Find where the given text appears and provide that cell's center as [x, y] coordinate. 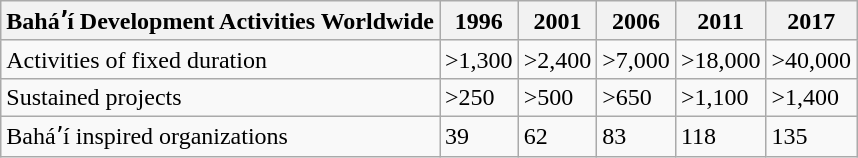
>650 [636, 97]
83 [636, 136]
Baháʼí inspired organizations [220, 136]
135 [812, 136]
Activities of fixed duration [220, 59]
2017 [812, 21]
>1,100 [720, 97]
118 [720, 136]
Sustained projects [220, 97]
Baháʼí Development Activities Worldwide [220, 21]
2001 [558, 21]
>7,000 [636, 59]
2011 [720, 21]
>40,000 [812, 59]
>500 [558, 97]
62 [558, 136]
39 [480, 136]
>1,400 [812, 97]
2006 [636, 21]
1996 [480, 21]
>250 [480, 97]
>2,400 [558, 59]
>1,300 [480, 59]
>18,000 [720, 59]
